Detect which cell encompasses the target text, then output its [x, y] center coordinate. 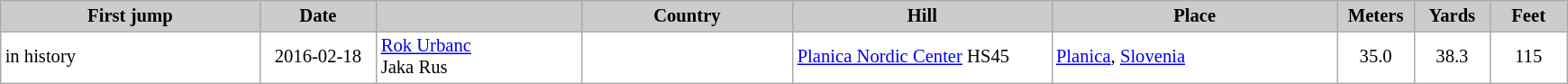
Planica, Slovenia [1195, 57]
in history [130, 57]
Feet [1528, 15]
Date [318, 15]
2016-02-18 [318, 57]
Rok UrbancJaka Rus [479, 57]
Place [1195, 15]
Hill [923, 15]
Country [687, 15]
35.0 [1375, 57]
Meters [1375, 15]
115 [1528, 57]
Yards [1453, 15]
38.3 [1453, 57]
First jump [130, 15]
Planica Nordic Center HS45 [923, 57]
